Detect which cell encompasses the target text, then output its [x, y] center coordinate. 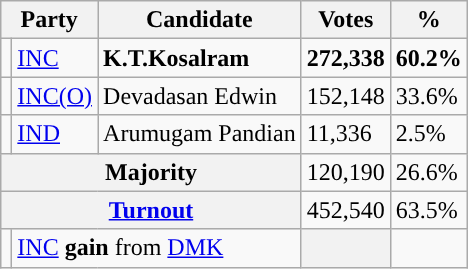
Party [50, 20]
Majority [151, 172]
120,190 [346, 172]
2.5% [428, 134]
63.5% [428, 210]
152,148 [346, 96]
Candidate [200, 20]
60.2% [428, 58]
% [428, 20]
33.6% [428, 96]
IND [55, 134]
INC(O) [55, 96]
K.T.Kosalram [200, 58]
Arumugam Pandian [200, 134]
452,540 [346, 210]
11,336 [346, 134]
INC [55, 58]
Devadasan Edwin [200, 96]
INC gain from DMK [156, 248]
Turnout [151, 210]
26.6% [428, 172]
Votes [346, 20]
272,338 [346, 58]
